Return [x, y] of the center of cell containing provided text 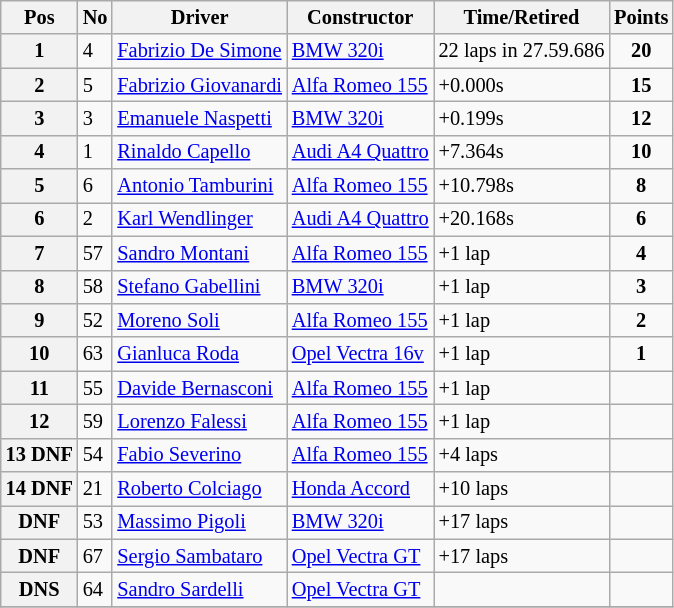
Karl Wendlinger [199, 219]
Driver [199, 17]
64 [96, 589]
55 [96, 388]
Opel Vectra 16v [360, 354]
Gianluca Roda [199, 354]
+4 laps [522, 455]
Lorenzo Falessi [199, 421]
Emanuele Naspetti [199, 118]
20 [641, 51]
22 laps in 27.59.686 [522, 51]
+0.199s [522, 118]
DNS [40, 589]
52 [96, 320]
Constructor [360, 17]
13 DNF [40, 455]
Antonio Tamburini [199, 186]
Sandro Montani [199, 253]
Davide Bernasconi [199, 388]
+10 laps [522, 489]
59 [96, 421]
Time/Retired [522, 17]
Rinaldo Capello [199, 152]
+7.364s [522, 152]
15 [641, 85]
67 [96, 556]
Sandro Sardelli [199, 589]
54 [96, 455]
Fabrizio De Simone [199, 51]
Roberto Colciago [199, 489]
57 [96, 253]
No [96, 17]
Fabio Severino [199, 455]
63 [96, 354]
21 [96, 489]
Honda Accord [360, 489]
Pos [40, 17]
58 [96, 287]
+20.168s [522, 219]
+0.000s [522, 85]
53 [96, 522]
Fabrizio Giovanardi [199, 85]
Stefano Gabellini [199, 287]
+10.798s [522, 186]
11 [40, 388]
9 [40, 320]
Moreno Soli [199, 320]
14 DNF [40, 489]
Massimo Pigoli [199, 522]
Sergio Sambataro [199, 556]
7 [40, 253]
Points [641, 17]
